For the text-containing cell, return its midpoint in [X, Y] coordinate format. 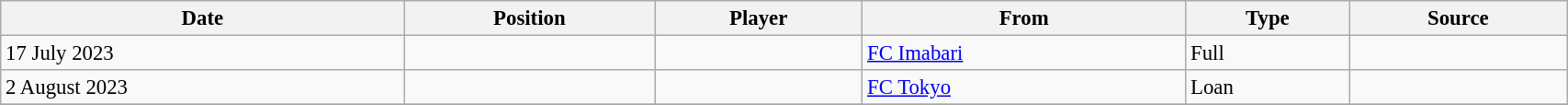
17 July 2023 [202, 53]
Loan [1268, 87]
Source [1459, 18]
Date [202, 18]
FC Tokyo [1024, 87]
From [1024, 18]
Position [529, 18]
Full [1268, 53]
Type [1268, 18]
FC Imabari [1024, 53]
Player [759, 18]
2 August 2023 [202, 87]
